Detect which cell encompasses the target text, then output its (x, y) center coordinate. 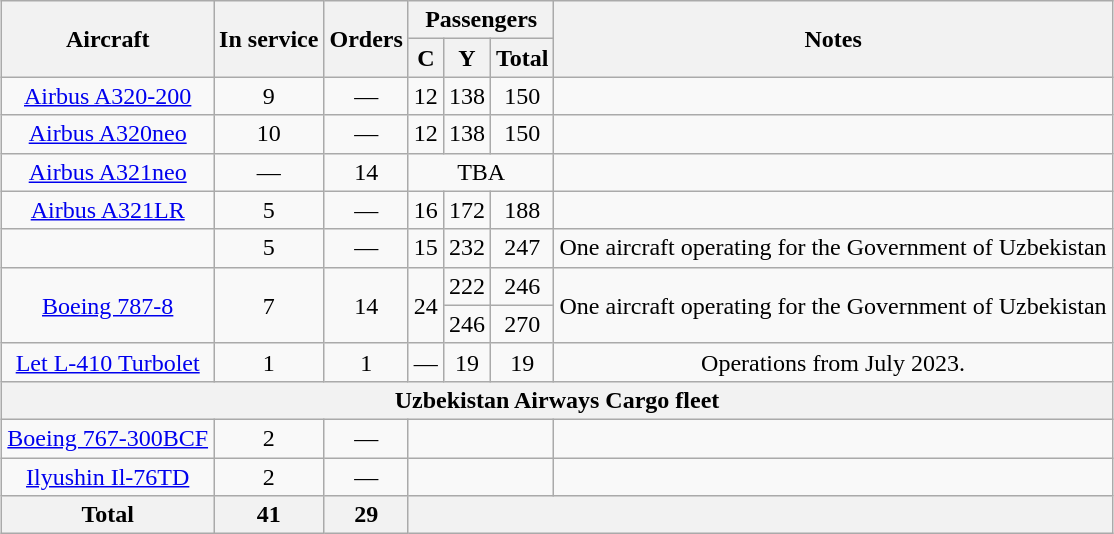
Airbus A321neo (108, 172)
Boeing 787-8 (108, 305)
Orders (366, 39)
10 (269, 134)
232 (466, 248)
Uzbekistan Airways Cargo fleet (557, 400)
Let L-410 Turbolet (108, 362)
In service (269, 39)
172 (466, 210)
Airbus A320neo (108, 134)
15 (426, 248)
Aircraft (108, 39)
188 (522, 210)
16 (426, 210)
Passengers (481, 20)
41 (269, 515)
9 (269, 96)
Y (466, 58)
247 (522, 248)
TBA (481, 172)
Airbus A321LR (108, 210)
Operations from July 2023. (833, 362)
Ilyushin Il-76TD (108, 477)
29 (366, 515)
Boeing 767-300BCF (108, 438)
7 (269, 305)
270 (522, 324)
Airbus A320-200 (108, 96)
Notes (833, 39)
222 (466, 286)
24 (426, 305)
C (426, 58)
